Provide the [x, y] coordinate of the cell's center where the given text is located.  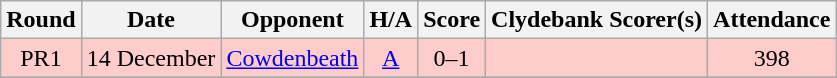
Cowdenbeath [292, 58]
Opponent [292, 20]
H/A [391, 20]
398 [772, 58]
Clydebank Scorer(s) [597, 20]
Score [452, 20]
Round [41, 20]
14 December [151, 58]
Date [151, 20]
A [391, 58]
PR1 [41, 58]
Attendance [772, 20]
0–1 [452, 58]
